From the cell containing the given text, extract its center point as (X, Y) coordinate. 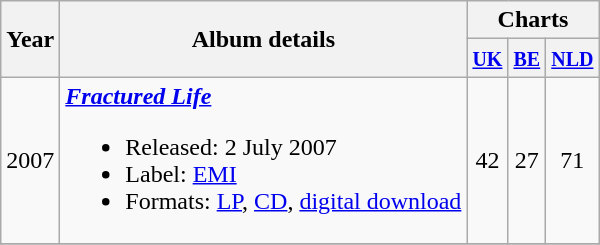
BE (527, 58)
42 (488, 160)
71 (572, 160)
Fractured LifeReleased: 2 July 2007Label: EMIFormats: LP, CD, digital download (264, 160)
Year (30, 39)
Charts (533, 20)
UK (488, 58)
NLD (572, 58)
Album details (264, 39)
2007 (30, 160)
27 (527, 160)
